Scan for the cell matching the given text and deliver its [X, Y] coordinate at center. 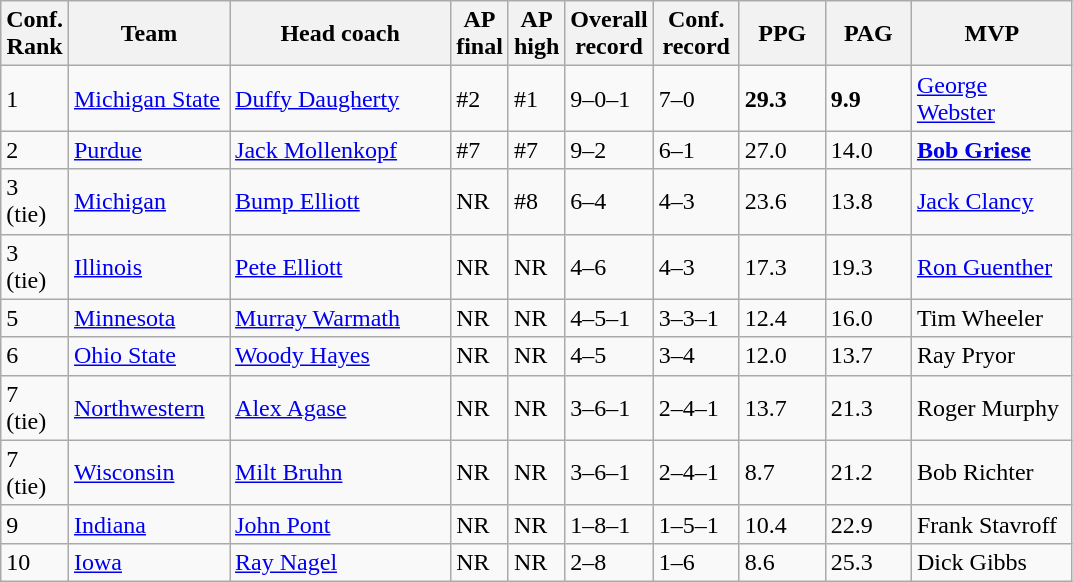
Ray Pryor [992, 356]
3–3–1 [696, 318]
16.0 [868, 318]
Iowa [148, 562]
5 [35, 318]
AP high [536, 34]
Jack Mollenkopf [340, 150]
Conf. Rank [35, 34]
Conf. record [696, 34]
Bob Richter [992, 472]
Ron Guenther [992, 266]
Indiana [148, 524]
Northwestern [148, 408]
Woody Hayes [340, 356]
Team [148, 34]
7–0 [696, 98]
Jack Clancy [992, 202]
Ohio State [148, 356]
Overall record [609, 34]
2–8 [609, 562]
#8 [536, 202]
12.4 [782, 318]
4–5 [609, 356]
Murray Warmath [340, 318]
Roger Murphy [992, 408]
6 [35, 356]
23.6 [782, 202]
8.7 [782, 472]
Frank Stavroff [992, 524]
Michigan [148, 202]
25.3 [868, 562]
10 [35, 562]
Illinois [148, 266]
#2 [480, 98]
21.2 [868, 472]
1–5–1 [696, 524]
Head coach [340, 34]
Wisconsin [148, 472]
29.3 [782, 98]
AP final [480, 34]
Minnesota [148, 318]
1 [35, 98]
9 [35, 524]
PPG [782, 34]
9–0–1 [609, 98]
13.8 [868, 202]
1–8–1 [609, 524]
22.9 [868, 524]
George Webster [992, 98]
12.0 [782, 356]
Dick Gibbs [992, 562]
Bob Griese [992, 150]
Pete Elliott [340, 266]
17.3 [782, 266]
4–6 [609, 266]
Purdue [148, 150]
1–6 [696, 562]
10.4 [782, 524]
Ray Nagel [340, 562]
Duffy Daugherty [340, 98]
Alex Agase [340, 408]
Tim Wheeler [992, 318]
19.3 [868, 266]
21.3 [868, 408]
Milt Bruhn [340, 472]
8.6 [782, 562]
27.0 [782, 150]
#1 [536, 98]
John Pont [340, 524]
2 [35, 150]
Bump Elliott [340, 202]
PAG [868, 34]
9.9 [868, 98]
4–5–1 [609, 318]
6–4 [609, 202]
9–2 [609, 150]
3–4 [696, 356]
MVP [992, 34]
14.0 [868, 150]
Michigan State [148, 98]
6–1 [696, 150]
